Capture the cell that displays the provided text and extract its [x, y] central coordinate. 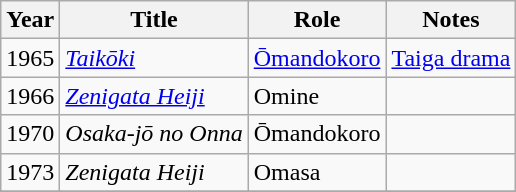
Year [30, 20]
Taiga drama [451, 58]
Taikōki [154, 58]
Notes [451, 20]
1965 [30, 58]
1973 [30, 172]
Omasa [317, 172]
Title [154, 20]
Role [317, 20]
1970 [30, 134]
1966 [30, 96]
Omine [317, 96]
Osaka-jō no Onna [154, 134]
